Extract the [x, y] coordinate from the center of the cell holding the provided text.  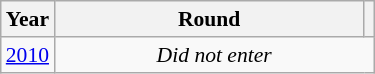
Round [209, 19]
Did not enter [214, 55]
Year [28, 19]
2010 [28, 55]
